Capture the cell that displays the provided text and extract its [x, y] central coordinate. 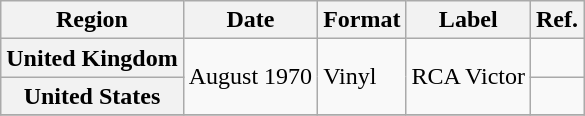
Date [250, 20]
United States [92, 96]
Format [362, 20]
Vinyl [362, 77]
Ref. [556, 20]
RCA Victor [468, 77]
Region [92, 20]
United Kingdom [92, 58]
Label [468, 20]
August 1970 [250, 77]
